Capture the cell that displays the provided text and extract its (X, Y) central coordinate. 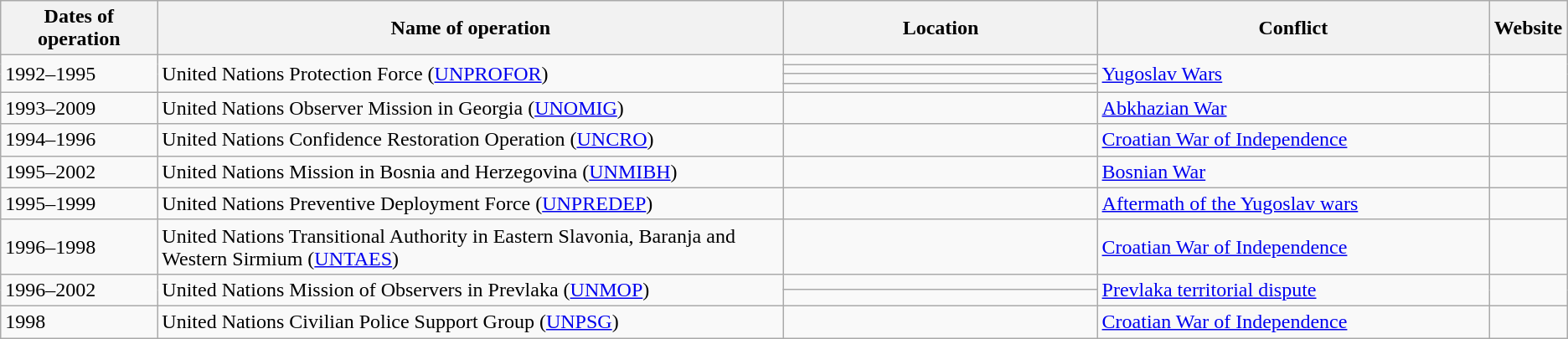
Bosnian War (1293, 172)
1996–1998 (79, 246)
1995–1999 (79, 203)
1992–1995 (79, 74)
Prevlaka territorial dispute (1293, 290)
United Nations Preventive Deployment Force (UNPREDEP) (471, 203)
United Nations Civilian Police Support Group (UNPSG) (471, 321)
1994–1996 (79, 140)
United Nations Transitional Authority in Eastern Slavonia, Baranja and Western Sirmium (UNTAES) (471, 246)
United Nations Protection Force (UNPROFOR) (471, 74)
United Nations Confidence Restoration Operation (UNCRO) (471, 140)
United Nations Mission of Observers in Prevlaka (UNMOP) (471, 290)
Yugoslav Wars (1293, 74)
1996–2002 (79, 290)
Website (1529, 28)
United Nations Observer Mission in Georgia (UNOMIG) (471, 108)
Abkhazian War (1293, 108)
Name of operation (471, 28)
United Nations Mission in Bosnia and Herzegovina (UNMIBH) (471, 172)
Conflict (1293, 28)
1995–2002 (79, 172)
Aftermath of the Yugoslav wars (1293, 203)
1998 (79, 321)
Location (941, 28)
1993–2009 (79, 108)
Dates of operation (79, 28)
